Return (x, y) of the center of cell containing provided text 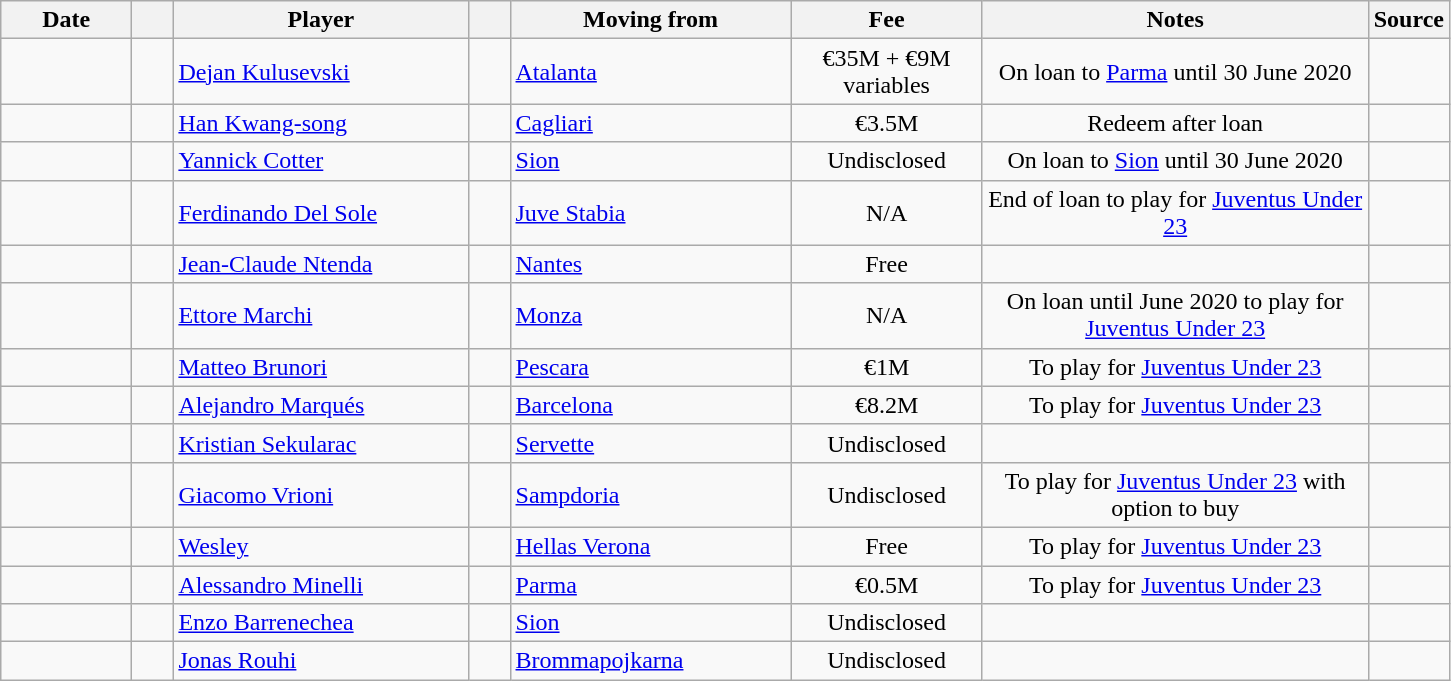
Alessandro Minelli (321, 585)
Sampdoria (650, 494)
Barcelona (650, 405)
Pescara (650, 367)
Hellas Verona (650, 546)
Player (321, 20)
Juve Stabia (650, 212)
Nantes (650, 264)
To play for Juventus Under 23 with option to buy (1175, 494)
End of loan to play for Juventus Under 23 (1175, 212)
Notes (1175, 20)
Source (1408, 20)
Cagliari (650, 123)
Redeem after loan (1175, 123)
Brommapojkarna (650, 661)
Yannick Cotter (321, 161)
Jonas Rouhi (321, 661)
Giacomo Vrioni (321, 494)
€3.5M (886, 123)
Alejandro Marqués (321, 405)
€1M (886, 367)
Parma (650, 585)
Monza (650, 316)
Enzo Barrenechea (321, 623)
Jean-Claude Ntenda (321, 264)
Matteo Brunori (321, 367)
Servette (650, 443)
On loan until June 2020 to play for Juventus Under 23 (1175, 316)
€8.2M (886, 405)
On loan to Sion until 30 June 2020 (1175, 161)
€0.5M (886, 585)
Moving from (650, 20)
Date (66, 20)
€35M + €9M variables (886, 72)
On loan to Parma until 30 June 2020 (1175, 72)
Ettore Marchi (321, 316)
Wesley (321, 546)
Dejan Kulusevski (321, 72)
Ferdinando Del Sole (321, 212)
Atalanta (650, 72)
Kristian Sekularac (321, 443)
Han Kwang-song (321, 123)
Fee (886, 20)
